From the cell containing the given text, extract its center point as [X, Y] coordinate. 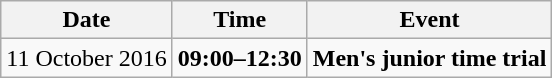
Men's junior time trial [430, 58]
Date [86, 20]
11 October 2016 [86, 58]
Event [430, 20]
09:00–12:30 [240, 58]
Time [240, 20]
